Pinpoint the cell where the given text exists, returning its [X, Y] midpoint coordinate. 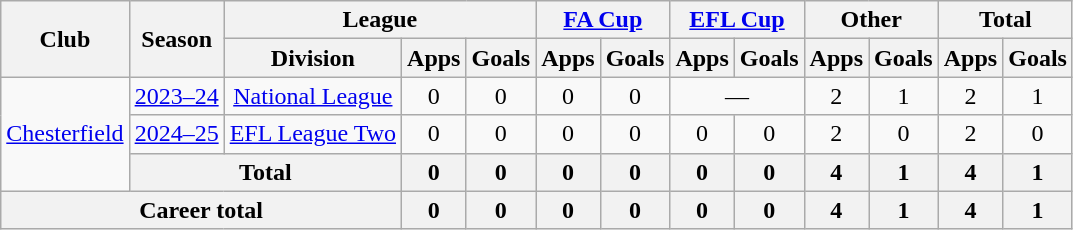
League [380, 20]
— [737, 96]
EFL Cup [737, 20]
FA Cup [603, 20]
Career total [202, 210]
Club [65, 39]
Season [176, 39]
National League [312, 96]
EFL League Two [312, 134]
2023–24 [176, 96]
2024–25 [176, 134]
Division [312, 58]
Chesterfield [65, 134]
Other [871, 20]
